Detect which cell encompasses the target text, then output its [X, Y] center coordinate. 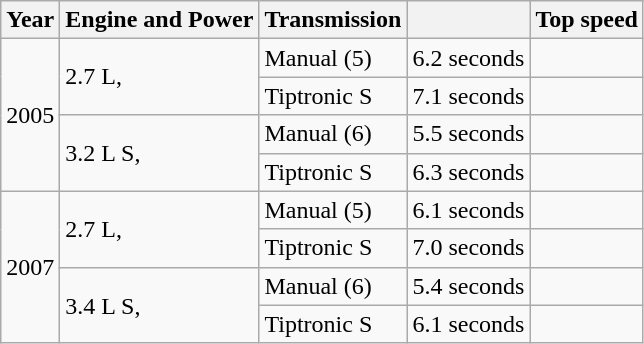
Transmission [333, 20]
7.1 seconds [468, 96]
3.2 L S, [160, 153]
5.4 seconds [468, 286]
6.2 seconds [468, 58]
Year [30, 20]
Engine and Power [160, 20]
3.4 L S, [160, 305]
7.0 seconds [468, 248]
6.3 seconds [468, 172]
2007 [30, 267]
Top speed [587, 20]
5.5 seconds [468, 134]
2005 [30, 115]
